Identify which cell holds the provided text, then report its (x, y) central coordinate. 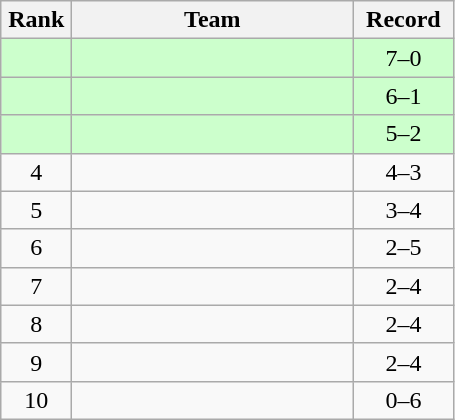
5 (36, 210)
9 (36, 362)
6–1 (404, 96)
4–3 (404, 172)
Record (404, 20)
Rank (36, 20)
8 (36, 324)
3–4 (404, 210)
0–6 (404, 400)
2–5 (404, 248)
10 (36, 400)
7–0 (404, 58)
4 (36, 172)
7 (36, 286)
6 (36, 248)
5–2 (404, 134)
Team (212, 20)
